For the text-containing cell, return its midpoint in [X, Y] coordinate format. 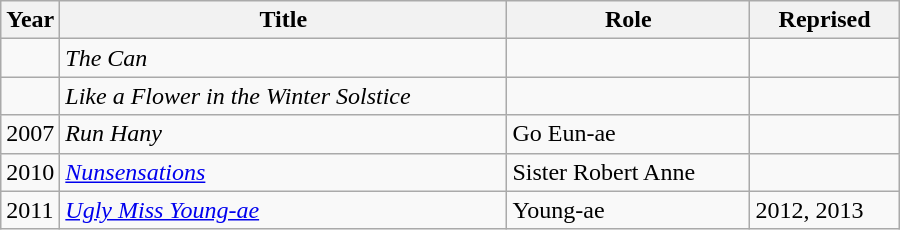
Ugly Miss Young-ae [284, 210]
2007 [30, 134]
2012, 2013 [824, 210]
Role [628, 20]
Nunsensations [284, 172]
Run Hany [284, 134]
Young-ae [628, 210]
Go Eun-ae [628, 134]
The Can [284, 58]
Year [30, 20]
Title [284, 20]
Like a Flower in the Winter Solstice [284, 96]
Sister Robert Anne [628, 172]
2010 [30, 172]
Reprised [824, 20]
2011 [30, 210]
